Capture the cell that displays the provided text and extract its [X, Y] central coordinate. 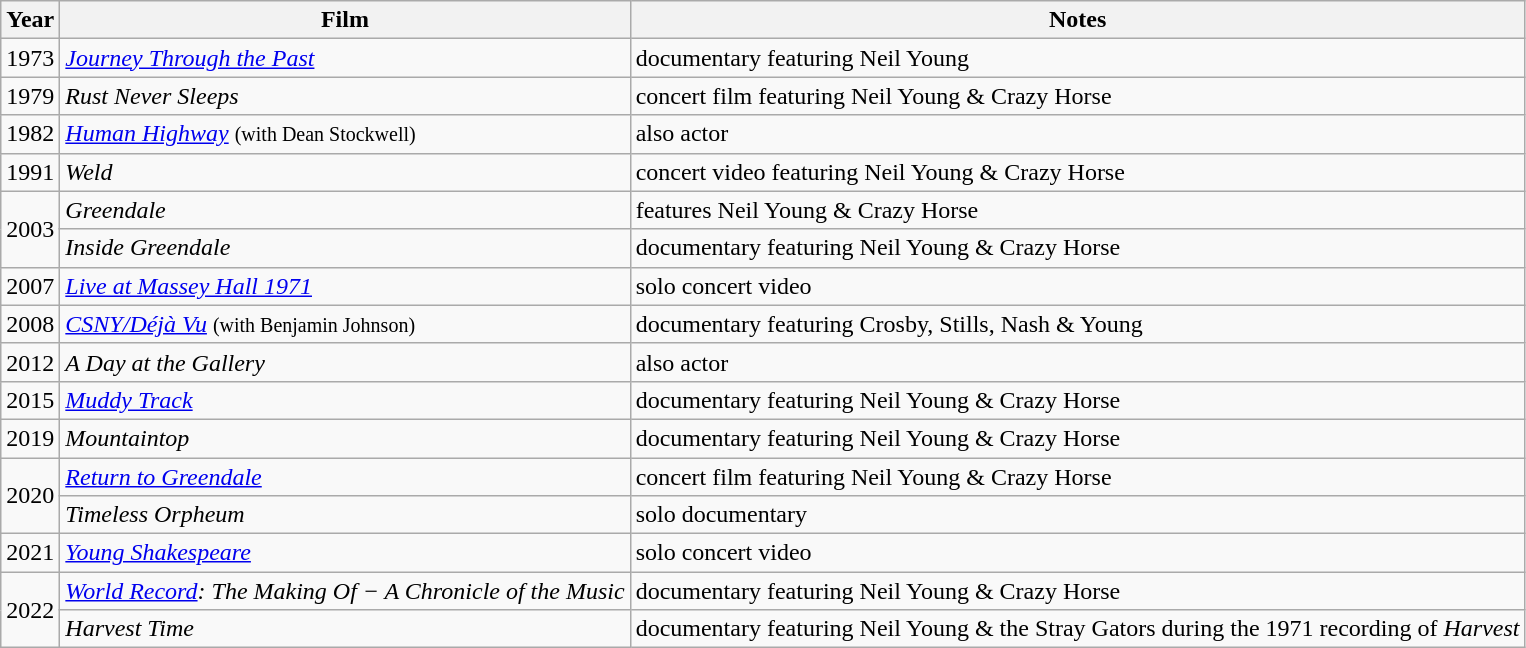
2019 [30, 438]
2012 [30, 362]
documentary featuring Neil Young & the Stray Gators during the 1971 recording of Harvest [1078, 629]
1991 [30, 172]
1982 [30, 134]
2021 [30, 553]
World Record: The Making Of − A Chronicle of the Music [345, 591]
2007 [30, 286]
A Day at the Gallery [345, 362]
2003 [30, 229]
Mountaintop [345, 438]
2022 [30, 610]
2020 [30, 496]
Journey Through the Past [345, 58]
2008 [30, 324]
Year [30, 20]
Film [345, 20]
1979 [30, 96]
concert video featuring Neil Young & Crazy Horse [1078, 172]
CSNY/Déjà Vu (with Benjamin Johnson) [345, 324]
Return to Greendale [345, 477]
Weld [345, 172]
solo documentary [1078, 515]
Young Shakespeare [345, 553]
Timeless Orpheum [345, 515]
documentary featuring Crosby, Stills, Nash & Young [1078, 324]
Human Highway (with Dean Stockwell) [345, 134]
Rust Never Sleeps [345, 96]
documentary featuring Neil Young [1078, 58]
Live at Massey Hall 1971 [345, 286]
1973 [30, 58]
2015 [30, 400]
Inside Greendale [345, 248]
Harvest Time [345, 629]
Muddy Track [345, 400]
features Neil Young & Crazy Horse [1078, 210]
Notes [1078, 20]
Greendale [345, 210]
